Return [x, y] of the center of cell containing provided text 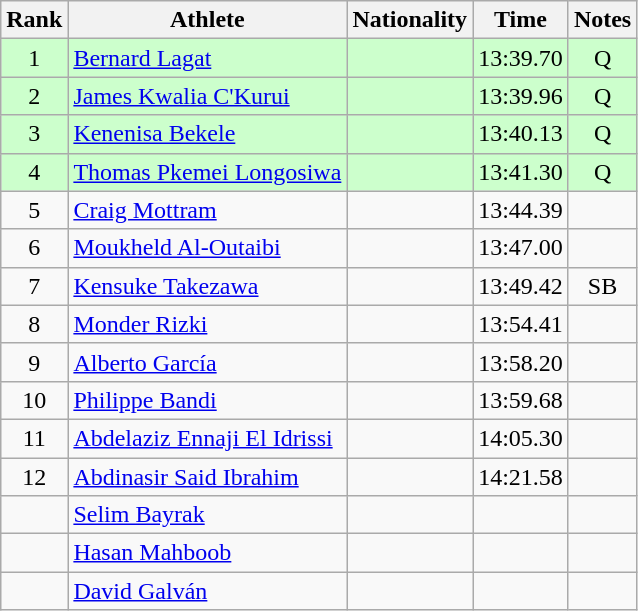
1 [34, 58]
Selim Bayrak [208, 515]
Hasan Mahboob [208, 553]
2 [34, 96]
9 [34, 362]
SB [602, 286]
Rank [34, 20]
Abdinasir Said Ibrahim [208, 477]
6 [34, 248]
13:40.13 [521, 134]
Kensuke Takezawa [208, 286]
13:39.70 [521, 58]
5 [34, 210]
11 [34, 438]
Kenenisa Bekele [208, 134]
Notes [602, 20]
7 [34, 286]
3 [34, 134]
James Kwalia C'Kurui [208, 96]
Alberto García [208, 362]
4 [34, 172]
10 [34, 400]
12 [34, 477]
Craig Mottram [208, 210]
Thomas Pkemei Longosiwa [208, 172]
13:39.96 [521, 96]
13:58.20 [521, 362]
13:54.41 [521, 324]
Philippe Bandi [208, 400]
Abdelaziz Ennaji El Idrissi [208, 438]
Nationality [410, 20]
Time [521, 20]
13:49.42 [521, 286]
13:59.68 [521, 400]
14:21.58 [521, 477]
David Galván [208, 591]
Athlete [208, 20]
14:05.30 [521, 438]
13:44.39 [521, 210]
Monder Rizki [208, 324]
13:41.30 [521, 172]
Bernard Lagat [208, 58]
Moukheld Al-Outaibi [208, 248]
13:47.00 [521, 248]
8 [34, 324]
